Locate the cell with the specified text and output its (X, Y) center coordinate. 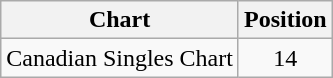
14 (285, 58)
Position (285, 20)
Chart (120, 20)
Canadian Singles Chart (120, 58)
